Pinpoint the cell where the given text exists, returning its (x, y) midpoint coordinate. 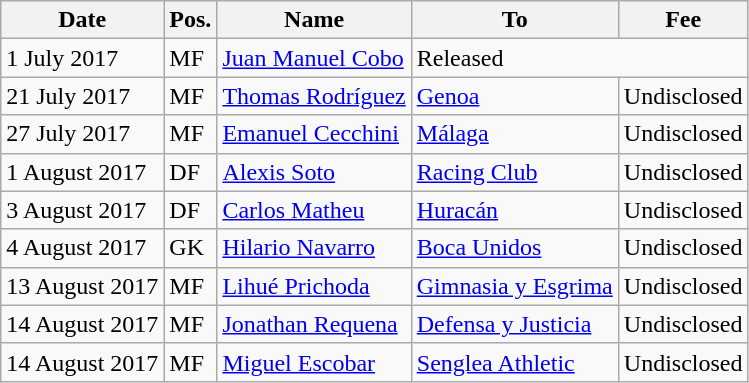
Miguel Escobar (314, 362)
Lihué Prichoda (314, 286)
Thomas Rodríguez (314, 96)
27 July 2017 (82, 134)
Released (580, 58)
Name (314, 20)
Date (82, 20)
GK (190, 248)
Fee (683, 20)
Hilario Navarro (314, 248)
Senglea Athletic (514, 362)
Boca Unidos (514, 248)
21 July 2017 (82, 96)
Genoa (514, 96)
Alexis Soto (314, 172)
Pos. (190, 20)
13 August 2017 (82, 286)
Juan Manuel Cobo (314, 58)
Emanuel Cecchini (314, 134)
Jonathan Requena (314, 324)
Carlos Matheu (314, 210)
Huracán (514, 210)
1 July 2017 (82, 58)
3 August 2017 (82, 210)
Málaga (514, 134)
To (514, 20)
4 August 2017 (82, 248)
Racing Club (514, 172)
Defensa y Justicia (514, 324)
Gimnasia y Esgrima (514, 286)
1 August 2017 (82, 172)
